Capture the cell that displays the provided text and extract its (X, Y) central coordinate. 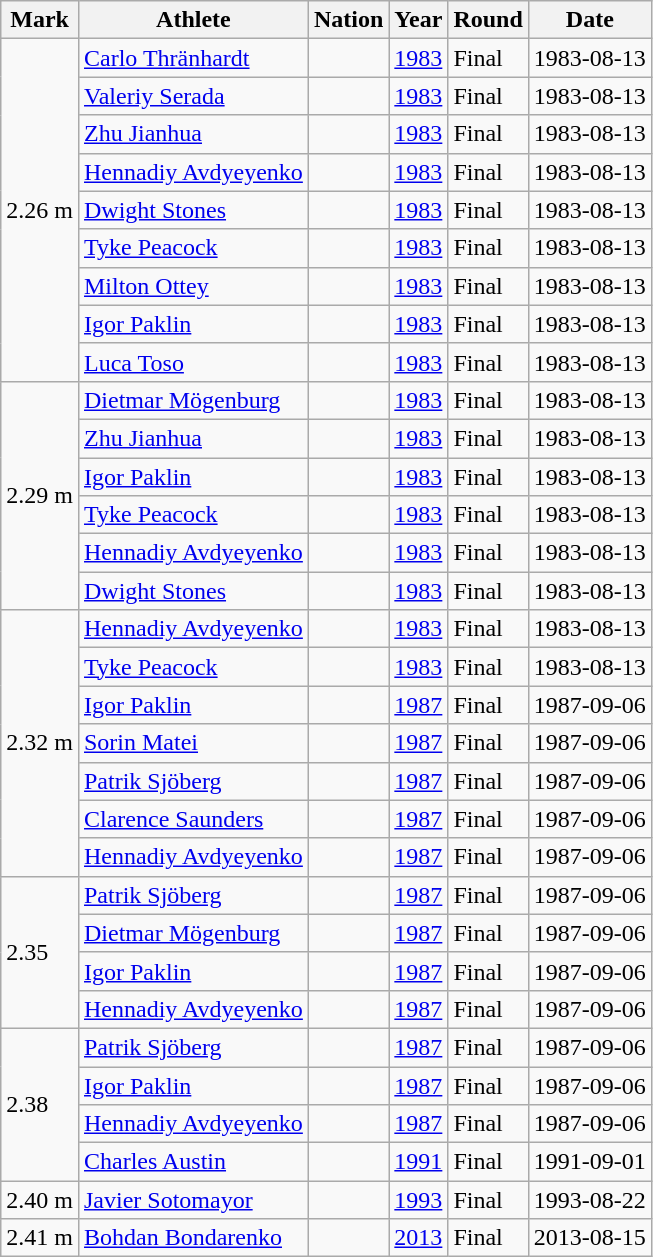
Javier Sotomayor (193, 1200)
Bohdan Bondarenko (193, 1238)
1991 (418, 1162)
Charles Austin (193, 1162)
Nation (348, 20)
2013-08-15 (590, 1238)
Clarence Saunders (193, 819)
Date (590, 20)
2.38 (40, 1104)
1991-09-01 (590, 1162)
2.32 m (40, 743)
2.40 m (40, 1200)
Valeriy Serada (193, 96)
1993 (418, 1200)
2.35 (40, 952)
Luca Toso (193, 362)
2013 (418, 1238)
Sorin Matei (193, 743)
Round (488, 20)
2.26 m (40, 210)
Year (418, 20)
2.29 m (40, 495)
Mark (40, 20)
Carlo Thränhardt (193, 58)
1993-08-22 (590, 1200)
Milton Ottey (193, 286)
2.41 m (40, 1238)
Athlete (193, 20)
